For the text-containing cell, return its midpoint in (X, Y) coordinate format. 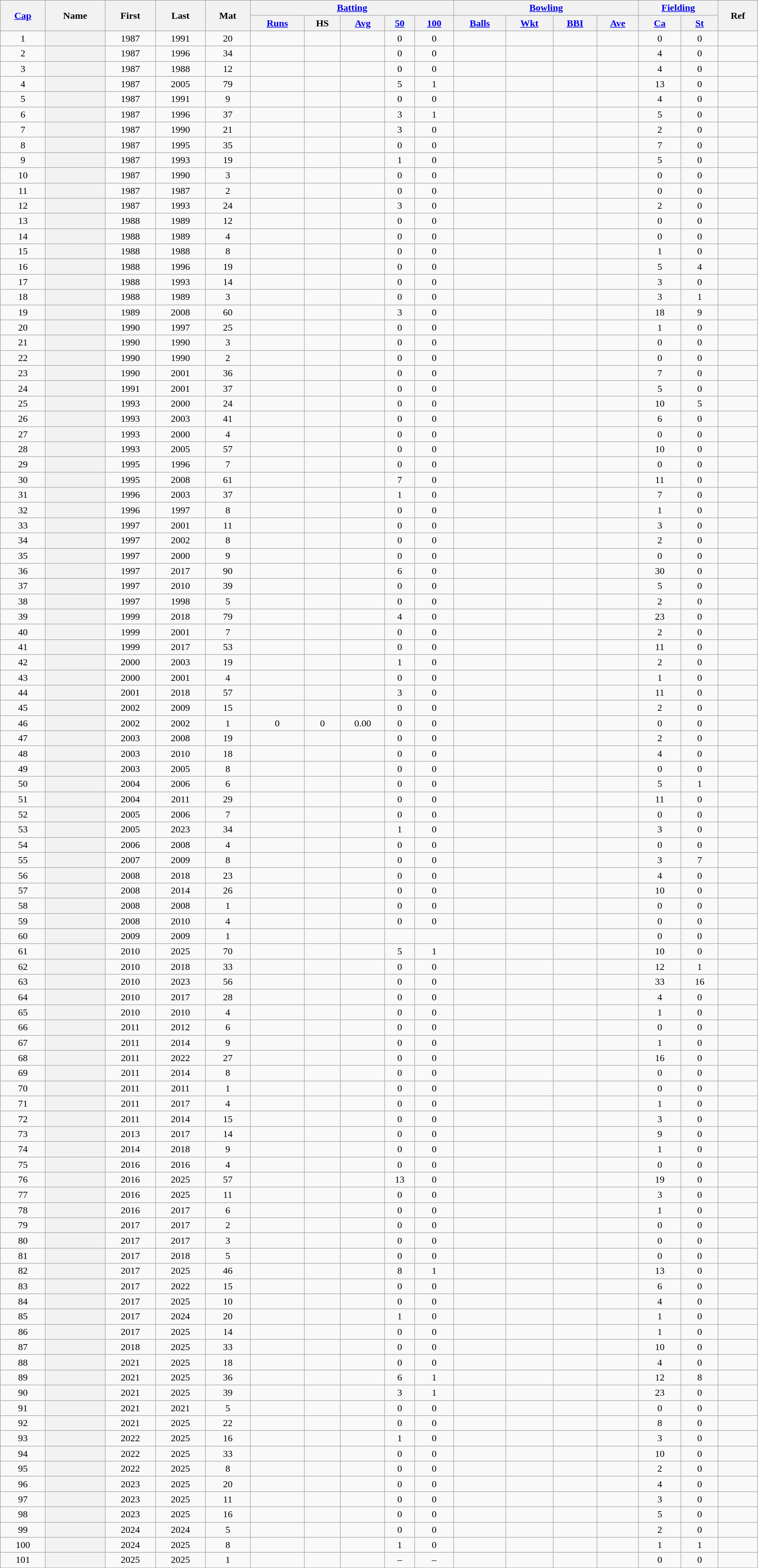
32 (23, 510)
1998 (180, 601)
95 (23, 1469)
74 (23, 1149)
84 (23, 1301)
Last (180, 16)
64 (23, 997)
91 (23, 1408)
51 (23, 799)
2007 (130, 860)
59 (23, 921)
66 (23, 1027)
45 (23, 708)
Ca (660, 23)
Avg (363, 23)
77 (23, 1195)
88 (23, 1362)
2012 (180, 1027)
93 (23, 1438)
94 (23, 1454)
101 (23, 1560)
Batting (352, 8)
Mat (228, 16)
Ref (738, 16)
85 (23, 1317)
Cap (23, 16)
44 (23, 693)
76 (23, 1180)
48 (23, 754)
81 (23, 1256)
2013 (130, 1134)
96 (23, 1484)
55 (23, 860)
75 (23, 1165)
Balls (480, 23)
92 (23, 1423)
73 (23, 1134)
Ave (617, 23)
Fielding (678, 8)
47 (23, 738)
67 (23, 1043)
63 (23, 982)
52 (23, 814)
58 (23, 906)
43 (23, 678)
38 (23, 601)
HS (322, 23)
78 (23, 1210)
65 (23, 1012)
69 (23, 1073)
87 (23, 1347)
Bowling (546, 8)
49 (23, 769)
98 (23, 1514)
68 (23, 1058)
89 (23, 1377)
86 (23, 1332)
71 (23, 1103)
42 (23, 662)
80 (23, 1241)
40 (23, 632)
99 (23, 1530)
Wkt (529, 23)
BBI (575, 23)
31 (23, 495)
St (700, 23)
62 (23, 967)
First (130, 16)
0.00 (363, 723)
Runs (277, 23)
82 (23, 1271)
Name (75, 16)
72 (23, 1119)
17 (23, 282)
54 (23, 845)
97 (23, 1499)
83 (23, 1286)
